Return (X, Y) of the center of cell containing provided text 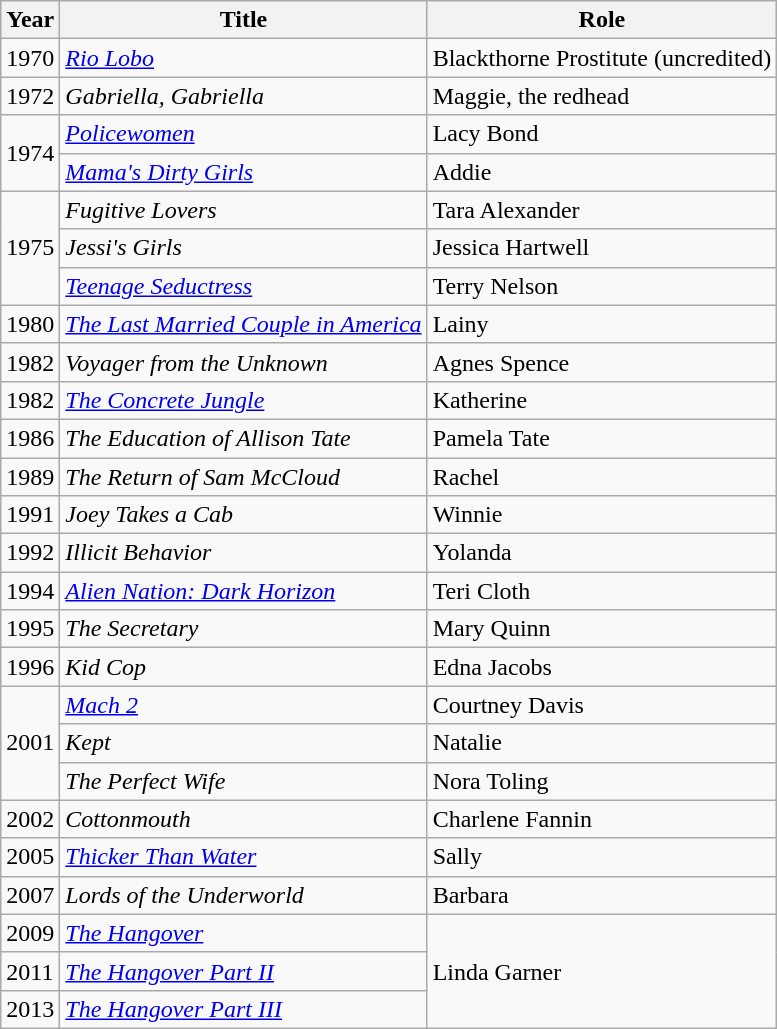
Winnie (602, 515)
The Education of Allison Tate (244, 438)
Nora Toling (602, 781)
Joey Takes a Cab (244, 515)
Lainy (602, 324)
1989 (30, 477)
The Concrete Jungle (244, 400)
Edna Jacobs (602, 667)
Addie (602, 172)
Barbara (602, 895)
Jessi's Girls (244, 248)
Rachel (602, 477)
Mach 2 (244, 705)
Blackthorne Prostitute (uncredited) (602, 58)
1980 (30, 324)
2001 (30, 743)
Pamela Tate (602, 438)
The Perfect Wife (244, 781)
2005 (30, 857)
2002 (30, 819)
The Hangover Part III (244, 1009)
The Last Married Couple in America (244, 324)
Year (30, 20)
1996 (30, 667)
Lords of the Underworld (244, 895)
Thicker Than Water (244, 857)
Sally (602, 857)
Kid Cop (244, 667)
Tara Alexander (602, 210)
The Secretary (244, 629)
Agnes Spence (602, 362)
Gabriella, Gabriella (244, 96)
1970 (30, 58)
Jessica Hartwell (602, 248)
The Hangover (244, 933)
Teenage Seductress (244, 286)
Alien Nation: Dark Horizon (244, 591)
1975 (30, 248)
Role (602, 20)
Illicit Behavior (244, 553)
Rio Lobo (244, 58)
1974 (30, 153)
1992 (30, 553)
Maggie, the redhead (602, 96)
2007 (30, 895)
Fugitive Lovers (244, 210)
The Hangover Part II (244, 971)
Linda Garner (602, 971)
2009 (30, 933)
Terry Nelson (602, 286)
1972 (30, 96)
2011 (30, 971)
Yolanda (602, 553)
1995 (30, 629)
Mary Quinn (602, 629)
Voyager from the Unknown (244, 362)
Natalie (602, 743)
Lacy Bond (602, 134)
Cottonmouth (244, 819)
2013 (30, 1009)
Teri Cloth (602, 591)
1991 (30, 515)
1994 (30, 591)
Courtney Davis (602, 705)
1986 (30, 438)
Policewomen (244, 134)
Title (244, 20)
The Return of Sam McCloud (244, 477)
Mama's Dirty Girls (244, 172)
Katherine (602, 400)
Kept (244, 743)
Charlene Fannin (602, 819)
